Pinpoint the cell where the given text exists, returning its (x, y) midpoint coordinate. 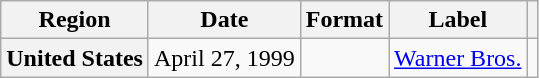
Format (344, 20)
Label (458, 20)
Region (75, 20)
Date (224, 20)
Warner Bros. (458, 58)
April 27, 1999 (224, 58)
United States (75, 58)
